Pinpoint the cell where the given text exists, returning its (x, y) midpoint coordinate. 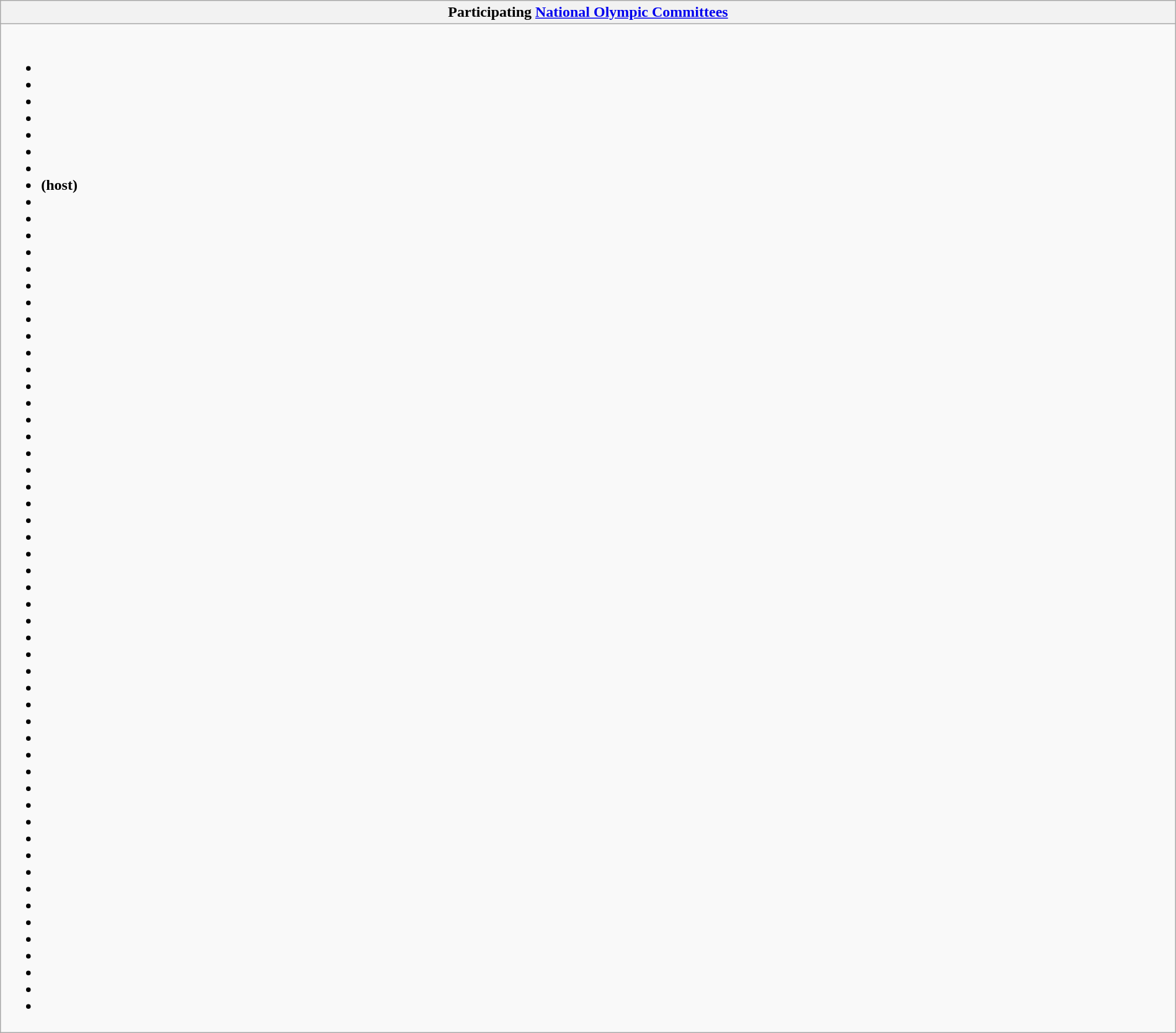
(host) (588, 529)
Participating National Olympic Committees (588, 12)
